Search for the cell housing the specified text and yield its (x, y) center coordinate. 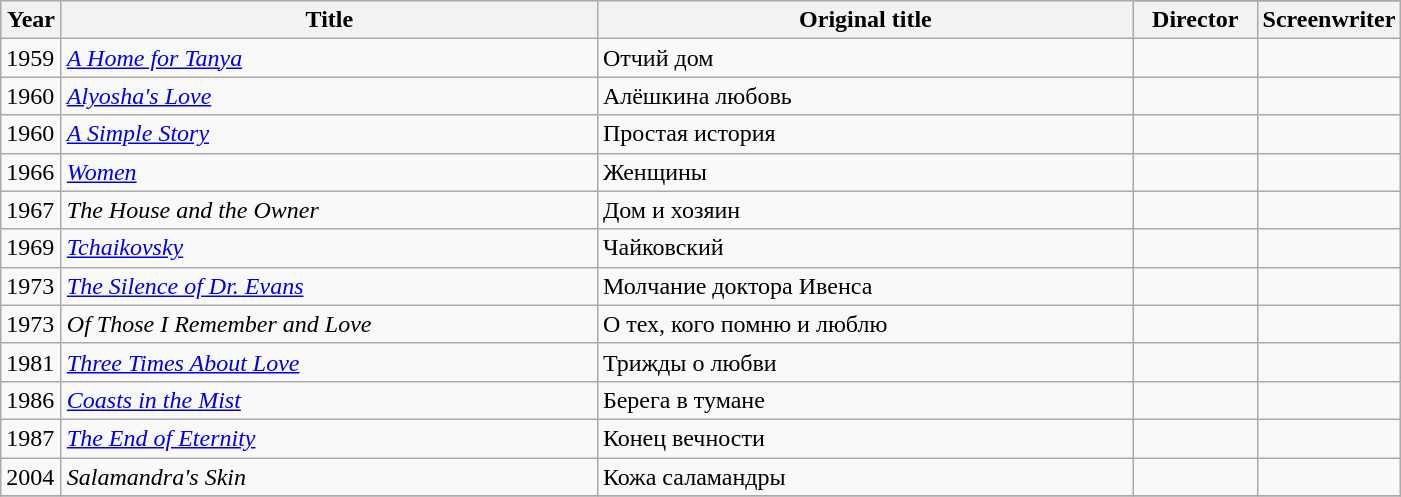
1966 (32, 172)
2004 (32, 477)
Tchaikovsky (329, 248)
Salamandra's Skin (329, 477)
Молчание доктора Ивенса (865, 286)
Alyosha's Love (329, 96)
Трижды о любви (865, 362)
Three Times About Love (329, 362)
Women (329, 172)
Original title (865, 20)
A Home for Tanya (329, 58)
The Silence of Dr. Evans (329, 286)
1959 (32, 58)
The House and the Owner (329, 210)
Кожа саламандры (865, 477)
Screenwriter (1329, 20)
1981 (32, 362)
Дом и хозяин (865, 210)
Чайковский (865, 248)
1969 (32, 248)
Конец вечности (865, 438)
1987 (32, 438)
Отчий дом (865, 58)
Of Those I Remember and Love (329, 324)
1986 (32, 400)
Title (329, 20)
The End of Eternity (329, 438)
Берега в тумане (865, 400)
О тех, кого помню и люблю (865, 324)
Простая история (865, 134)
Coasts in the Mist (329, 400)
Женщины (865, 172)
A Simple Story (329, 134)
1967 (32, 210)
Алёшкина любовь (865, 96)
Director (1195, 20)
Year (32, 20)
